Extract the [x, y] coordinate from the center of the cell holding the provided text.  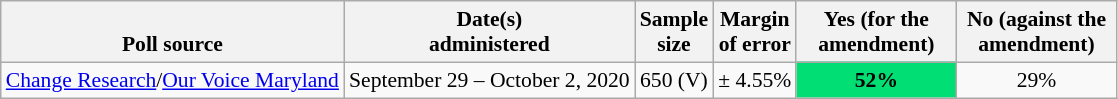
September 29 – October 2, 2020 [490, 80]
Date(s)administered [490, 32]
Yes (for the amendment) [876, 32]
Marginof error [754, 32]
Samplesize [674, 32]
No (against the amendment) [1036, 32]
52% [876, 80]
29% [1036, 80]
Poll source [172, 32]
Change Research/Our Voice Maryland [172, 80]
650 (V) [674, 80]
± 4.55% [754, 80]
